Scan for the cell matching the given text and deliver its [X, Y] coordinate at center. 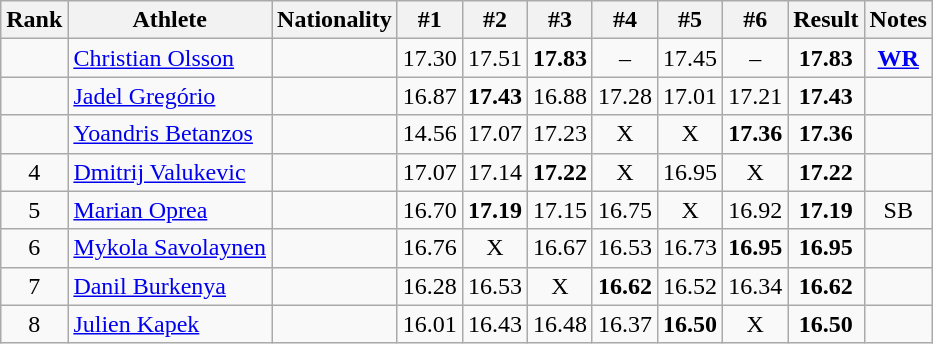
#6 [756, 20]
Julien Kapek [170, 324]
Result [826, 20]
Notes [898, 20]
#1 [430, 20]
16.70 [430, 210]
Jadel Gregório [170, 96]
17.14 [494, 172]
8 [34, 324]
17.23 [560, 134]
#2 [494, 20]
6 [34, 248]
16.28 [430, 286]
17.51 [494, 58]
14.56 [430, 134]
17.28 [624, 96]
#4 [624, 20]
Dmitrij Valukevic [170, 172]
16.76 [430, 248]
17.30 [430, 58]
Nationality [335, 20]
Christian Olsson [170, 58]
16.48 [560, 324]
16.88 [560, 96]
17.15 [560, 210]
16.37 [624, 324]
16.73 [690, 248]
4 [34, 172]
Marian Oprea [170, 210]
#5 [690, 20]
Mykola Savolaynen [170, 248]
16.01 [430, 324]
Rank [34, 20]
Athlete [170, 20]
SB [898, 210]
16.34 [756, 286]
16.75 [624, 210]
16.67 [560, 248]
#3 [560, 20]
16.92 [756, 210]
16.87 [430, 96]
WR [898, 58]
17.21 [756, 96]
7 [34, 286]
17.01 [690, 96]
17.45 [690, 58]
Danil Burkenya [170, 286]
16.43 [494, 324]
Yoandris Betanzos [170, 134]
5 [34, 210]
16.52 [690, 286]
